Search for the cell housing the specified text and yield its (x, y) center coordinate. 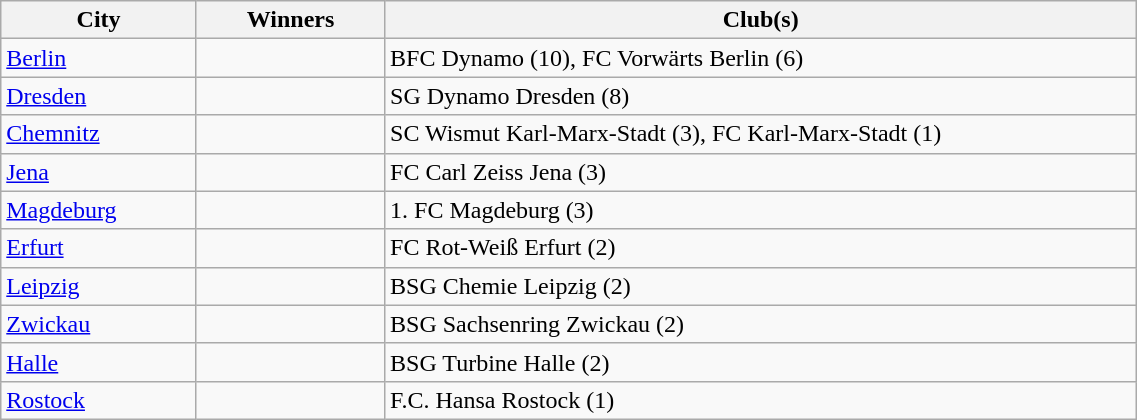
BSG Turbine Halle (2) (761, 362)
Leipzig (99, 286)
BFC Dynamo (10), FC Vorwärts Berlin (6) (761, 58)
Chemnitz (99, 134)
Winners (290, 20)
F.C. Hansa Rostock (1) (761, 400)
Dresden (99, 96)
BSG Chemie Leipzig (2) (761, 286)
FC Rot-Weiß Erfurt (2) (761, 248)
Zwickau (99, 324)
1. FC Magdeburg (3) (761, 210)
Magdeburg (99, 210)
City (99, 20)
Rostock (99, 400)
SC Wismut Karl-Marx-Stadt (3), FC Karl-Marx-Stadt (1) (761, 134)
Club(s) (761, 20)
FC Carl Zeiss Jena (3) (761, 172)
Halle (99, 362)
Erfurt (99, 248)
Berlin (99, 58)
BSG Sachsenring Zwickau (2) (761, 324)
SG Dynamo Dresden (8) (761, 96)
Jena (99, 172)
